Return the [X, Y] coordinate for the center point of the cell that contains the specified text.  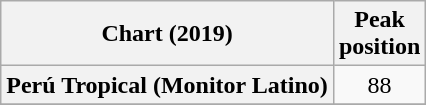
Perú Tropical (Monitor Latino) [168, 85]
Peak position [379, 34]
88 [379, 85]
Chart (2019) [168, 34]
